Detect which cell encompasses the target text, then output its (x, y) center coordinate. 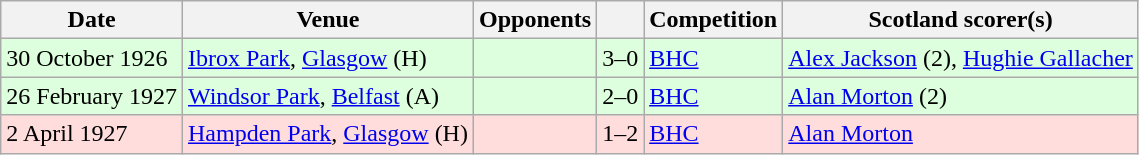
2 April 1927 (92, 134)
Hampden Park, Glasgow (H) (328, 134)
Date (92, 20)
Alan Morton (961, 134)
Ibrox Park, Glasgow (H) (328, 58)
30 October 1926 (92, 58)
Opponents (534, 20)
Scotland scorer(s) (961, 20)
Venue (328, 20)
Alan Morton (2) (961, 96)
Alex Jackson (2), Hughie Gallacher (961, 58)
Competition (714, 20)
Windsor Park, Belfast (A) (328, 96)
3–0 (620, 58)
26 February 1927 (92, 96)
1–2 (620, 134)
2–0 (620, 96)
